Locate the cell with the specified text and output its [X, Y] center coordinate. 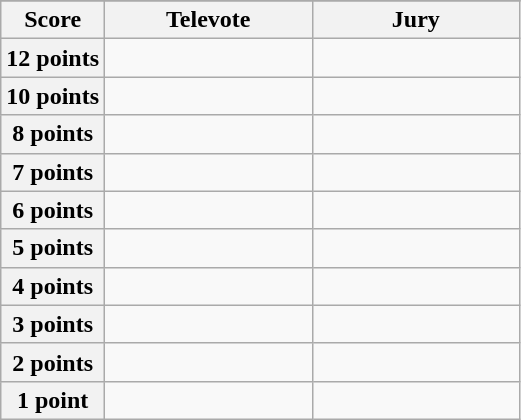
Score [53, 20]
1 point [53, 400]
Jury [416, 20]
7 points [53, 172]
4 points [53, 286]
3 points [53, 324]
2 points [53, 362]
5 points [53, 248]
8 points [53, 134]
Televote [209, 20]
10 points [53, 96]
12 points [53, 58]
6 points [53, 210]
